From the cell containing the given text, extract its center point as [x, y] coordinate. 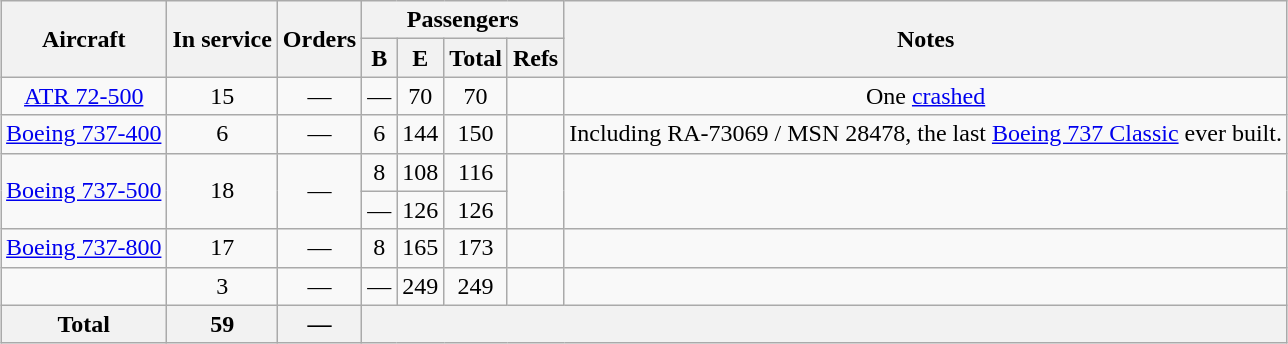
116 [476, 172]
Boeing 737-400 [84, 134]
One crashed [926, 96]
59 [222, 324]
17 [222, 248]
173 [476, 248]
18 [222, 191]
Including RA-73069 / MSN 28478, the last Boeing 737 Classic ever built. [926, 134]
Refs [535, 58]
B [380, 58]
144 [420, 134]
3 [222, 286]
Boeing 737-500 [84, 191]
In service [222, 39]
15 [222, 96]
Orders [319, 39]
Aircraft [84, 39]
150 [476, 134]
E [420, 58]
Boeing 737-800 [84, 248]
Passengers [463, 20]
108 [420, 172]
ATR 72-500 [84, 96]
165 [420, 248]
Notes [926, 39]
